From the cell containing the given text, extract its center point as (x, y) coordinate. 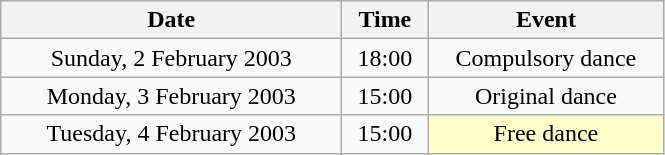
Free dance (546, 134)
Tuesday, 4 February 2003 (172, 134)
18:00 (385, 58)
Sunday, 2 February 2003 (172, 58)
Compulsory dance (546, 58)
Event (546, 20)
Original dance (546, 96)
Time (385, 20)
Date (172, 20)
Monday, 3 February 2003 (172, 96)
